Detect which cell encompasses the target text, then output its [X, Y] center coordinate. 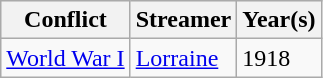
World War I [66, 58]
Year(s) [279, 20]
Streamer [184, 20]
Conflict [66, 20]
Lorraine [184, 58]
1918 [279, 58]
